Extract the (X, Y) coordinate from the center of the cell holding the provided text.  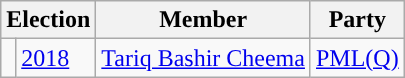
PML(Q) (357, 58)
Party (357, 20)
2018 (56, 58)
Election (48, 20)
Tariq Bashir Cheema (204, 58)
Member (204, 20)
